Detect which cell encompasses the target text, then output its [x, y] center coordinate. 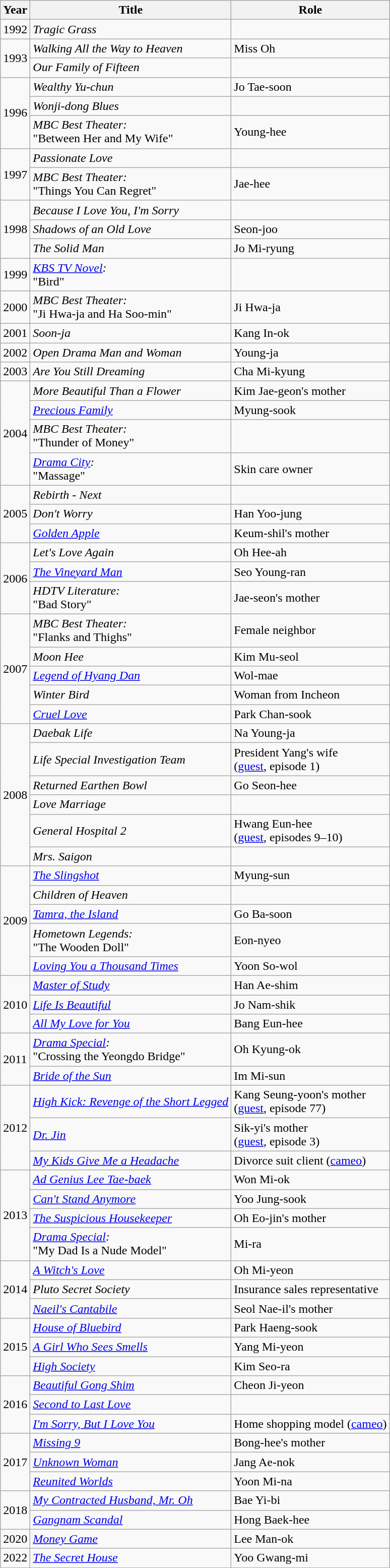
Tragic Grass [131, 29]
Naeil's Cantabile [131, 1308]
Passionate Love [131, 158]
Bae Yi-bi [310, 1500]
Im Mi-sun [310, 1076]
MBC Best Theater: "Ji Hwa-ja and Ha Soo-min" [131, 308]
Bang Eun-hee [310, 1024]
KBS TV Novel: "Bird" [131, 274]
2007 [15, 669]
The Suspicious Housekeeper [131, 1218]
Yang Mi-yeon [310, 1347]
2022 [15, 1558]
My Contracted Husband, Mr. Oh [131, 1500]
Can't Stand Anymore [131, 1199]
The Vineyard Man [131, 571]
Kim Seo-ra [310, 1366]
2000 [15, 308]
Oh Eo-jin's mother [310, 1218]
Hong Baek-hee [310, 1520]
Yoon Mi-na [310, 1481]
1993 [15, 58]
MBC Best Theater:"Thunder of Money" [131, 436]
High Kick: Revenge of the Short Legged [131, 1101]
Sik-yi's mother (guest, episode 3) [310, 1135]
Yoo Gwang-mi [310, 1558]
Shadows of an Old Love [131, 229]
Jae-hee [310, 184]
Legend of Hyang Dan [131, 676]
Hwang Eun-hee (guest, episodes 9–10) [310, 830]
Bong-hee's mother [310, 1443]
2015 [15, 1347]
High Society [131, 1366]
2011 [15, 1059]
Moon Hee [131, 656]
Divorce suit client (cameo) [310, 1160]
Mi-ra [310, 1244]
Han Ae-shim [310, 985]
Kim Jae-geon's mother [310, 391]
Are You Still Dreaming [131, 372]
Drama City:"Massage" [131, 469]
Year [15, 10]
1992 [15, 29]
Young-ja [310, 353]
Loving You a Thousand Times [131, 966]
Wol-mae [310, 676]
Precious Family [131, 410]
1998 [15, 229]
Eon-nyeo [310, 940]
1997 [15, 175]
Title [131, 10]
MBC Best Theater: "Between Her and My Wife" [131, 132]
More Beautiful Than a Flower [131, 391]
All My Love for You [131, 1024]
Insurance sales representative [310, 1289]
2016 [15, 1405]
Second to Last Love [131, 1405]
2001 [15, 333]
Money Game [131, 1539]
2002 [15, 353]
2008 [15, 795]
2010 [15, 1004]
Park Chan-sook [310, 714]
Kang Seung-yoon's mother (guest, episode 77) [310, 1101]
Love Marriage [131, 804]
Wonji-dong Blues [131, 106]
Tamra, the Island [131, 914]
General Hospital 2 [131, 830]
Bride of the Sun [131, 1076]
Myung-sun [310, 876]
Life Special Investigation Team [131, 760]
1996 [15, 113]
House of Bluebird [131, 1327]
2012 [15, 1128]
Seon-joo [310, 229]
1999 [15, 274]
Ad Genius Lee Tae-baek [131, 1180]
Park Haeng-sook [310, 1327]
Cha Mi-kyung [310, 372]
Winter Bird [131, 695]
2013 [15, 1215]
Won Mi-ok [310, 1180]
Drama Special: "My Dad Is a Nude Model" [131, 1244]
Dr. Jin [131, 1135]
Seol Nae-il's mother [310, 1308]
2003 [15, 372]
Kim Mu-seol [310, 656]
Walking All the Way to Heaven [131, 48]
2017 [15, 1462]
Hometown Legends:"The Wooden Doll" [131, 940]
Drama Special: "Crossing the Yeongdo Bridge" [131, 1050]
Yoon So-wol [310, 966]
Gangnam Scandal [131, 1520]
Mrs. Saigon [131, 856]
MBC Best Theater:"Flanks and Thighs" [131, 630]
Rebirth - Next [131, 495]
The Solid Man [131, 248]
Cheon Ji-yeon [310, 1385]
I'm Sorry, But I Love You [131, 1424]
Don't Worry [131, 514]
A Girl Who Sees Smells [131, 1347]
Female neighbor [310, 630]
2014 [15, 1289]
2006 [15, 578]
2005 [15, 514]
Cruel Love [131, 714]
Oh Mi-yeon [310, 1270]
Daebak Life [131, 733]
Jo Tae-soon [310, 87]
MBC Best Theater: "Things You Can Regret" [131, 184]
President Yang's wife (guest, episode 1) [310, 760]
Our Family of Fifteen [131, 68]
Jang Ae-nok [310, 1462]
Young-hee [310, 132]
Master of Study [131, 985]
Kang In-ok [310, 333]
Han Yoo-jung [310, 514]
Home shopping model (cameo) [310, 1424]
Children of Heaven [131, 895]
2018 [15, 1510]
Miss Oh [310, 48]
Open Drama Man and Woman [131, 353]
Oh Hee-ah [310, 552]
Pluto Secret Society [131, 1289]
Skin care owner [310, 469]
Go Seon-hee [310, 785]
Soon-ja [131, 333]
Go Ba-soon [310, 914]
Keum-shil's mother [310, 533]
My Kids Give Me a Headache [131, 1160]
Wealthy Yu-chun [131, 87]
Jae-seon's mother [310, 597]
Yoo Jung-sook [310, 1199]
The Slingshot [131, 876]
Life Is Beautiful [131, 1004]
Because I Love You, I'm Sorry [131, 210]
Returned Earthen Bowl [131, 785]
Woman from Incheon [310, 695]
HDTV Literature:"Bad Story" [131, 597]
The Secret House [131, 1558]
2020 [15, 1539]
Jo Mi-ryung [310, 248]
Lee Man-ok [310, 1539]
2009 [15, 921]
Let's Love Again [131, 552]
Na Young-ja [310, 733]
Missing 9 [131, 1443]
Myung-sook [310, 410]
Seo Young-ran [310, 571]
Beautiful Gong Shim [131, 1385]
Oh Kyung-ok [310, 1050]
2004 [15, 433]
Role [310, 10]
A Witch's Love [131, 1270]
Golden Apple [131, 533]
Ji Hwa-ja [310, 308]
Unknown Woman [131, 1462]
Jo Nam-shik [310, 1004]
Reunited Worlds [131, 1481]
